Find where the given text appears and provide that cell's center as [x, y] coordinate. 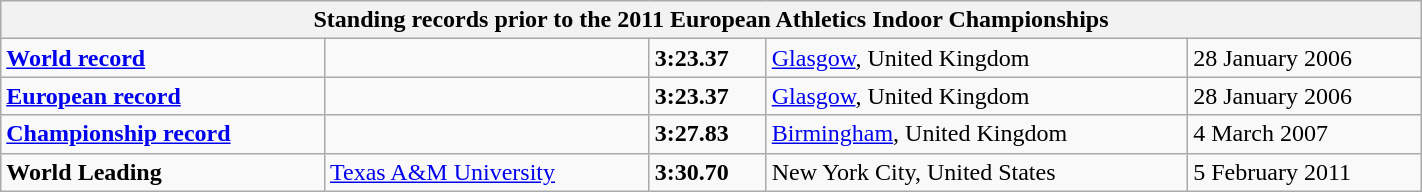
Birmingham, United Kingdom [977, 134]
5 February 2011 [1305, 172]
Championship record [163, 134]
Standing records prior to the 2011 European Athletics Indoor Championships [711, 20]
3:30.70 [708, 172]
3:27.83 [708, 134]
European record [163, 96]
World record [163, 58]
New York City, United States [977, 172]
World Leading [163, 172]
4 March 2007 [1305, 134]
Texas A&M University [486, 172]
